Return (X, Y) of the center of cell containing provided text 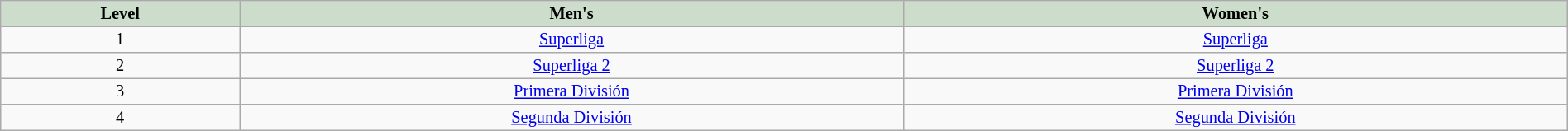
Men's (572, 14)
2 (121, 66)
Women's (1236, 14)
Level (121, 14)
3 (121, 91)
1 (121, 40)
4 (121, 118)
